Find where the given text appears and provide that cell's center as [X, Y] coordinate. 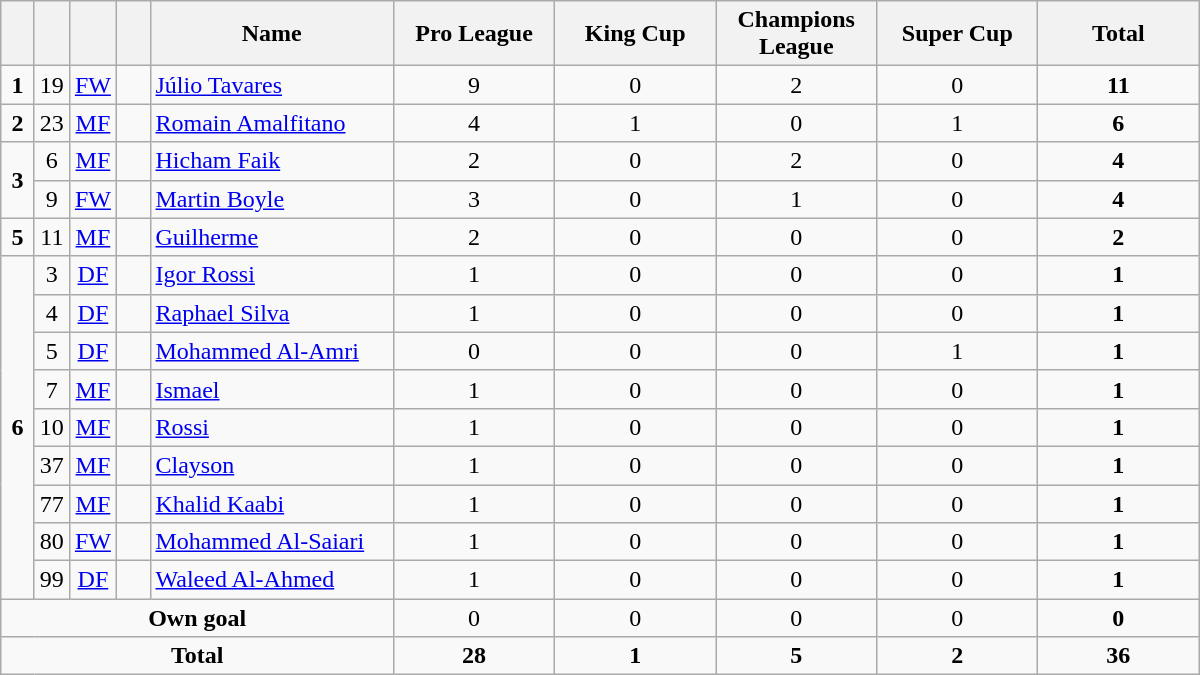
36 [1118, 656]
Romain Amalfitano [272, 123]
Júlio Tavares [272, 85]
Own goal [198, 618]
Khalid Kaabi [272, 503]
Champions League [796, 34]
Rossi [272, 427]
Igor Rossi [272, 275]
80 [52, 542]
Mohammed Al-Amri [272, 351]
Super Cup [958, 34]
Hicham Faik [272, 161]
77 [52, 503]
Waleed Al-Ahmed [272, 580]
King Cup [636, 34]
Clayson [272, 465]
99 [52, 580]
23 [52, 123]
19 [52, 85]
7 [52, 389]
Pro League [474, 34]
10 [52, 427]
37 [52, 465]
28 [474, 656]
Name [272, 34]
Mohammed Al-Saiari [272, 542]
Raphael Silva [272, 313]
Martin Boyle [272, 199]
Ismael [272, 389]
Guilherme [272, 237]
